From the cell containing the given text, extract its center point as (x, y) coordinate. 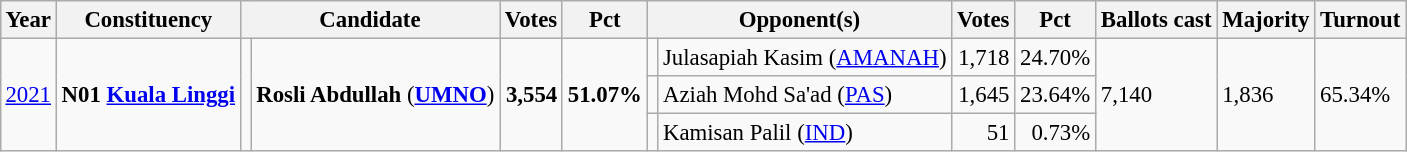
7,140 (1156, 94)
Constituency (148, 20)
Julasapiah Kasim (AMANAH) (805, 57)
3,554 (532, 94)
0.73% (1056, 133)
1,836 (1266, 94)
Year (28, 20)
2021 (28, 94)
Candidate (370, 20)
Ballots cast (1156, 20)
Majority (1266, 20)
Aziah Mohd Sa'ad (PAS) (805, 95)
N01 Kuala Linggi (148, 94)
51.07% (604, 94)
24.70% (1056, 57)
Rosli Abdullah (UMNO) (376, 94)
1,718 (984, 57)
23.64% (1056, 95)
65.34% (1360, 94)
1,645 (984, 95)
Kamisan Palil (IND) (805, 133)
Opponent(s) (800, 20)
51 (984, 133)
Turnout (1360, 20)
